Output the (x, y) coordinate of the center of the cell containing the given text.  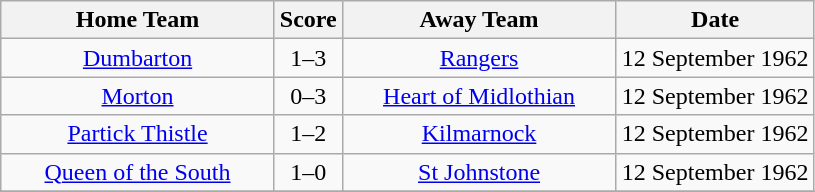
0–3 (308, 96)
Home Team (138, 20)
Heart of Midlothian (479, 96)
Score (308, 20)
Kilmarnock (479, 134)
Dumbarton (138, 58)
St Johnstone (479, 172)
Rangers (479, 58)
1–0 (308, 172)
Partick Thistle (138, 134)
1–3 (308, 58)
Date (716, 20)
Morton (138, 96)
Away Team (479, 20)
1–2 (308, 134)
Queen of the South (138, 172)
